Extract the [x, y] coordinate from the center of the cell holding the provided text.  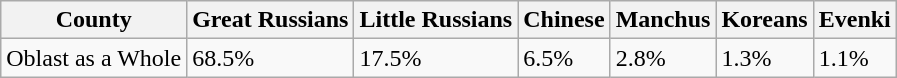
1.3% [764, 58]
68.5% [270, 58]
2.8% [663, 58]
Evenki [854, 20]
Koreans [764, 20]
Little Russians [436, 20]
17.5% [436, 58]
6.5% [564, 58]
Chinese [564, 20]
1.1% [854, 58]
County [94, 20]
Oblast as a Whole [94, 58]
Manchus [663, 20]
Great Russians [270, 20]
